Provide the (x, y) coordinate of the cell's center where the given text is located.  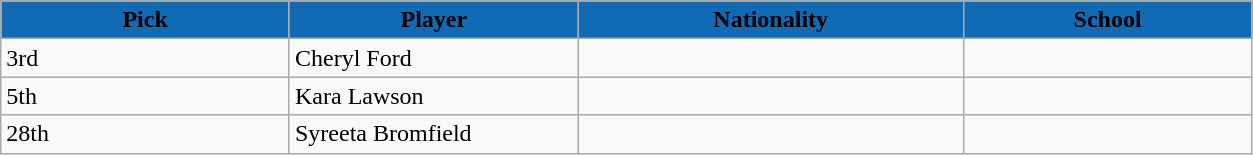
Player (434, 20)
5th (146, 96)
Kara Lawson (434, 96)
28th (146, 134)
School (1108, 20)
Cheryl Ford (434, 58)
Pick (146, 20)
Nationality (770, 20)
3rd (146, 58)
Syreeta Bromfield (434, 134)
